Search for the cell housing the specified text and yield its (X, Y) center coordinate. 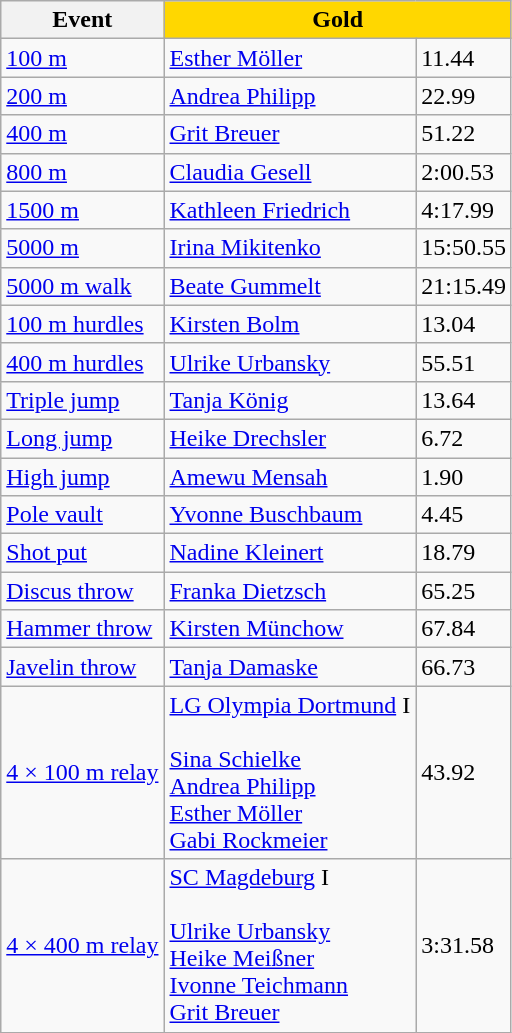
2:00.53 (464, 172)
3:31.58 (464, 946)
Pole vault (82, 515)
Shot put (82, 553)
High jump (82, 477)
5000 m walk (82, 286)
Franka Dietzsch (290, 591)
5000 m (82, 248)
100 m hurdles (82, 324)
4 × 400 m relay (82, 946)
65.25 (464, 591)
Esther Möller (290, 58)
Tanja Damaske (290, 667)
Irina Mikitenko (290, 248)
100 m (82, 58)
Discus throw (82, 591)
43.92 (464, 772)
4:17.99 (464, 210)
Event (82, 20)
1.90 (464, 477)
Kathleen Friedrich (290, 210)
Andrea Philipp (290, 96)
Kirsten Bolm (290, 324)
15:50.55 (464, 248)
Yvonne Buschbaum (290, 515)
11.44 (464, 58)
LG Olympia Dortmund I Sina Schielke Andrea Philipp Esther Möller Gabi Rockmeier (290, 772)
400 m (82, 134)
Triple jump (82, 400)
SC Magdeburg I Ulrike Urbansky Heike Meißner Ivonne Teichmann Grit Breuer (290, 946)
Gold (338, 20)
Ulrike Urbansky (290, 362)
67.84 (464, 629)
Amewu Mensah (290, 477)
18.79 (464, 553)
13.04 (464, 324)
1500 m (82, 210)
400 m hurdles (82, 362)
Heike Drechsler (290, 438)
Claudia Gesell (290, 172)
51.22 (464, 134)
55.51 (464, 362)
Javelin throw (82, 667)
Beate Gummelt (290, 286)
4.45 (464, 515)
13.64 (464, 400)
Tanja König (290, 400)
6.72 (464, 438)
21:15.49 (464, 286)
Long jump (82, 438)
4 × 100 m relay (82, 772)
Kirsten Münchow (290, 629)
22.99 (464, 96)
800 m (82, 172)
66.73 (464, 667)
Nadine Kleinert (290, 553)
200 m (82, 96)
Grit Breuer (290, 134)
Hammer throw (82, 629)
